Scan for the cell matching the given text and deliver its [x, y] coordinate at center. 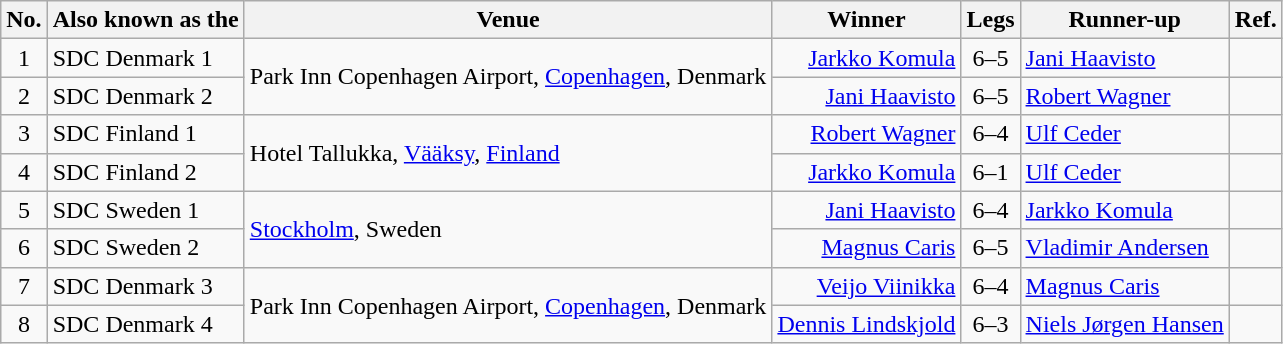
6–3 [990, 324]
Runner-up [1124, 20]
Dennis Lindskjold [866, 324]
SDC Denmark 3 [146, 286]
5 [24, 210]
Legs [990, 20]
Also known as the [146, 20]
Vladimir Andersen [1124, 248]
Hotel Tallukka, Vääksy, Finland [508, 153]
6 [24, 248]
SDC Denmark 4 [146, 324]
Veijo Viinikka [866, 286]
Stockholm, Sweden [508, 229]
Winner [866, 20]
1 [24, 58]
Venue [508, 20]
8 [24, 324]
No. [24, 20]
2 [24, 96]
SDC Denmark 1 [146, 58]
7 [24, 286]
SDC Finland 2 [146, 172]
Ref. [1256, 20]
4 [24, 172]
Niels Jørgen Hansen [1124, 324]
6–1 [990, 172]
SDC Denmark 2 [146, 96]
SDC Finland 1 [146, 134]
SDC Sweden 1 [146, 210]
3 [24, 134]
SDC Sweden 2 [146, 248]
